For the text-containing cell, return its midpoint in [X, Y] coordinate format. 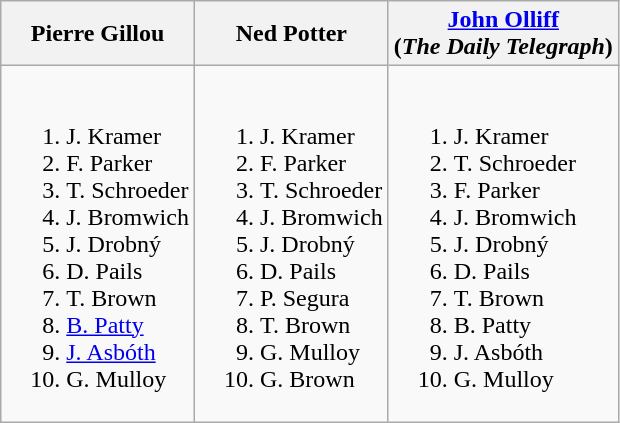
Ned Potter [291, 34]
J. Kramer F. Parker T. Schroeder J. Bromwich J. Drobný D. Pails P. Segura T. Brown G. Mulloy G. Brown [291, 244]
J. Kramer T. Schroeder F. Parker J. Bromwich J. Drobný D. Pails T. Brown B. Patty J. Asbóth G. Mulloy [503, 244]
Pierre Gillou [98, 34]
J. Kramer F. Parker T. Schroeder J. Bromwich J. Drobný D. Pails T. Brown B. Patty J. Asbóth G. Mulloy [98, 244]
John Olliff(The Daily Telegraph) [503, 34]
